Find where the given text appears and provide that cell's center as (x, y) coordinate. 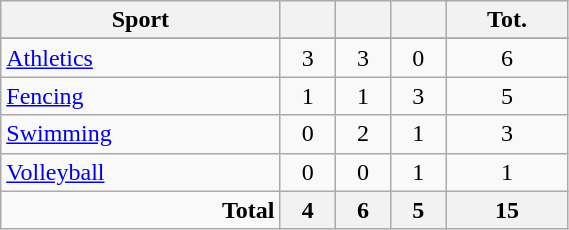
Swimming (140, 134)
Sport (140, 20)
Athletics (140, 58)
Volleyball (140, 172)
Tot. (507, 20)
4 (308, 210)
2 (362, 134)
Fencing (140, 96)
15 (507, 210)
Total (140, 210)
